Pinpoint the cell where the given text exists, returning its [x, y] midpoint coordinate. 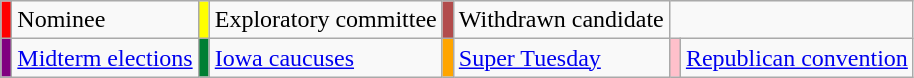
Midterm elections [105, 58]
Exploratory committee [326, 20]
Iowa caucuses [326, 58]
Republican convention [796, 58]
Nominee [105, 20]
Withdrawn candidate [561, 20]
Super Tuesday [561, 58]
